Find where the given text appears and provide that cell's center as [X, Y] coordinate. 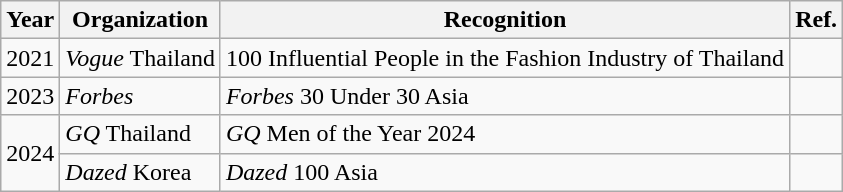
GQ Men of the Year 2024 [504, 134]
GQ Thailand [140, 134]
2023 [30, 96]
Ref. [816, 20]
Dazed 100 Asia [504, 172]
Forbes [140, 96]
Organization [140, 20]
Recognition [504, 20]
Year [30, 20]
Dazed Korea [140, 172]
2024 [30, 153]
Forbes 30 Under 30 Asia [504, 96]
Vogue Thailand [140, 58]
100 Influential People in the Fashion Industry of Thailand [504, 58]
2021 [30, 58]
